Return the [x, y] coordinate for the center point of the cell that contains the specified text.  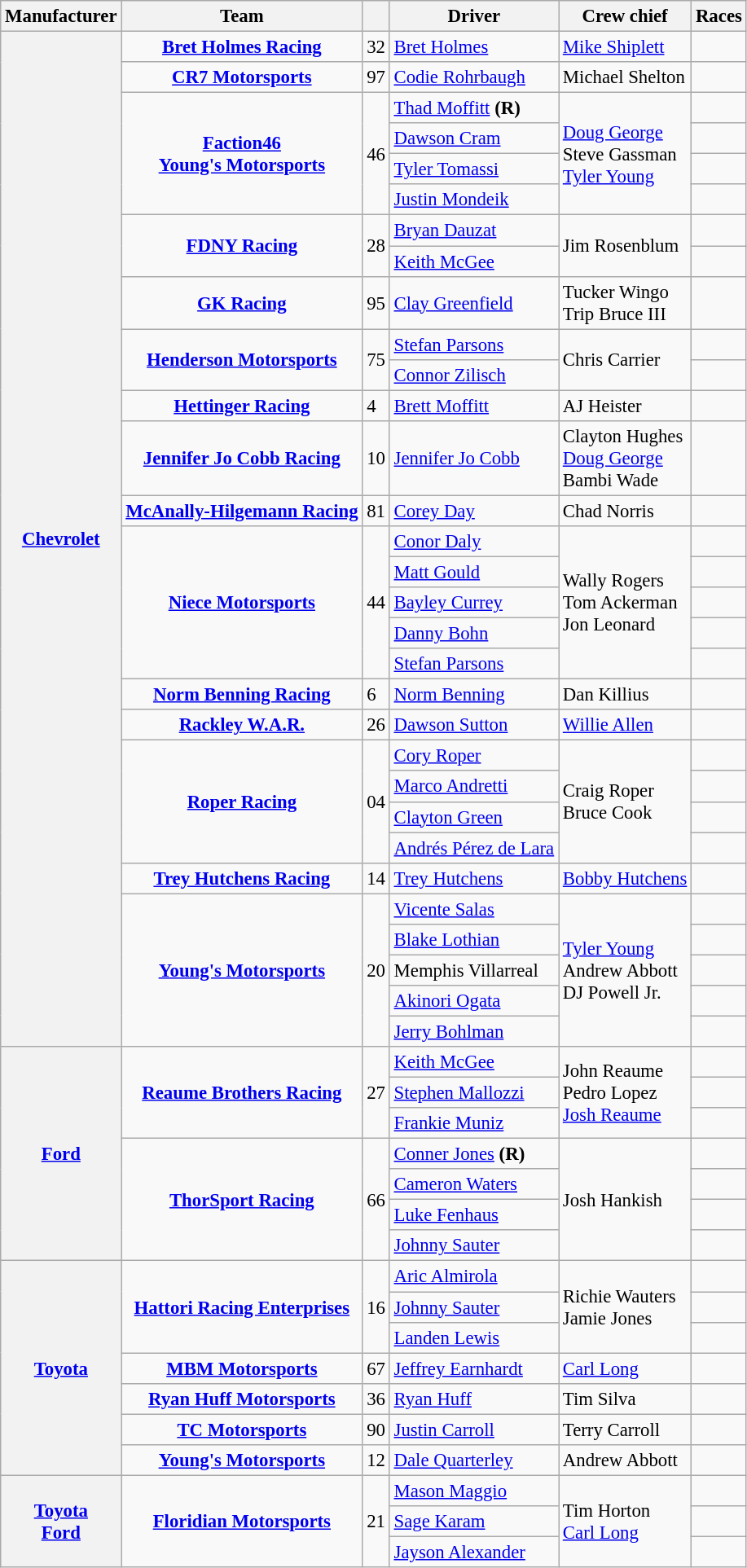
Richie Wauters Jamie Jones [626, 1307]
81 [376, 511]
Andrés Pérez de Lara [474, 848]
14 [376, 878]
Andrew Abbott [626, 1460]
Dale Quarterley [474, 1460]
Manufacturer [61, 16]
Josh Hankish [626, 1200]
97 [376, 77]
Jeffrey Earnhardt [474, 1368]
Toyota Ford [61, 1522]
Jayson Alexander [474, 1552]
Tim Silva [626, 1399]
Blake Lothian [474, 940]
Trey Hutchens Racing [242, 878]
Crew chief [626, 16]
Justin Mondeik [474, 200]
Willie Allen [626, 725]
FDNY Racing [242, 246]
Akinori Ogata [474, 1001]
Ryan Huff [474, 1399]
44 [376, 603]
26 [376, 725]
Ryan Huff Motorsports [242, 1399]
66 [376, 1200]
Team [242, 16]
Norm Benning [474, 695]
Vicente Salas [474, 909]
Dawson Cram [474, 138]
Codie Rohrbaugh [474, 77]
95 [376, 303]
Trey Hutchens [474, 878]
Jerry Bohlman [474, 1031]
Landen Lewis [474, 1337]
Reaume Brothers Racing [242, 1093]
Tim Horton Carl Long [626, 1522]
Jennifer Jo Cobb Racing [242, 459]
16 [376, 1307]
20 [376, 970]
Conner Jones (R) [474, 1154]
Craig Roper Bruce Cook [626, 802]
12 [376, 1460]
Doug George Steve Gassman Tyler Young [626, 154]
Floridian Motorsports [242, 1522]
Memphis Villarreal [474, 970]
Corey Day [474, 511]
28 [376, 246]
Chad Norris [626, 511]
Aric Almirola [474, 1276]
Mike Shiplett [626, 47]
Thad Moffitt (R) [474, 108]
Sage Karam [474, 1522]
Hettinger Racing [242, 406]
ThorSport Racing [242, 1200]
TC Motorsports [242, 1430]
90 [376, 1430]
Cameron Waters [474, 1184]
Matt Gould [474, 572]
Dan Killius [626, 695]
32 [376, 47]
Toyota [61, 1368]
Tucker Wingo Trip Bruce III [626, 303]
Jennifer Jo Cobb [474, 459]
4 [376, 406]
Faction46 Young's Motorsports [242, 154]
Dawson Sutton [474, 725]
Roper Racing [242, 802]
Bobby Hutchens [626, 878]
10 [376, 459]
Tyler Tomassi [474, 169]
Conor Daly [474, 542]
Clayton Hughes Doug George Bambi Wade [626, 459]
Norm Benning Racing [242, 695]
Bayley Currey [474, 603]
75 [376, 360]
Luke Fenhaus [474, 1215]
Bryan Dauzat [474, 231]
04 [376, 802]
46 [376, 154]
Ford [61, 1153]
Niece Motorsports [242, 603]
Clayton Green [474, 817]
Marco Andretti [474, 787]
21 [376, 1522]
Wally Rogers Tom Ackerman Jon Leonard [626, 603]
Carl Long [626, 1368]
6 [376, 695]
CR7 Motorsports [242, 77]
John Reaume Pedro Lopez Josh Reaume [626, 1093]
Chevrolet [61, 539]
GK Racing [242, 303]
Henderson Motorsports [242, 360]
Tyler Young Andrew Abbott DJ Powell Jr. [626, 970]
Mason Maggio [474, 1491]
Driver [474, 16]
Justin Carroll [474, 1430]
MBM Motorsports [242, 1368]
McAnally-Hilgemann Racing [242, 511]
Rackley W.A.R. [242, 725]
Bret Holmes Racing [242, 47]
Clay Greenfield [474, 303]
Michael Shelton [626, 77]
Danny Bohn [474, 634]
Chris Carrier [626, 360]
27 [376, 1093]
Connor Zilisch [474, 375]
Brett Moffitt [474, 406]
36 [376, 1399]
Cory Roper [474, 756]
Frankie Muniz [474, 1123]
Hattori Racing Enterprises [242, 1307]
Terry Carroll [626, 1430]
Jim Rosenblum [626, 246]
AJ Heister [626, 406]
67 [376, 1368]
Bret Holmes [474, 47]
Races [719, 16]
Stephen Mallozzi [474, 1093]
